Detect which cell encompasses the target text, then output its [X, Y] center coordinate. 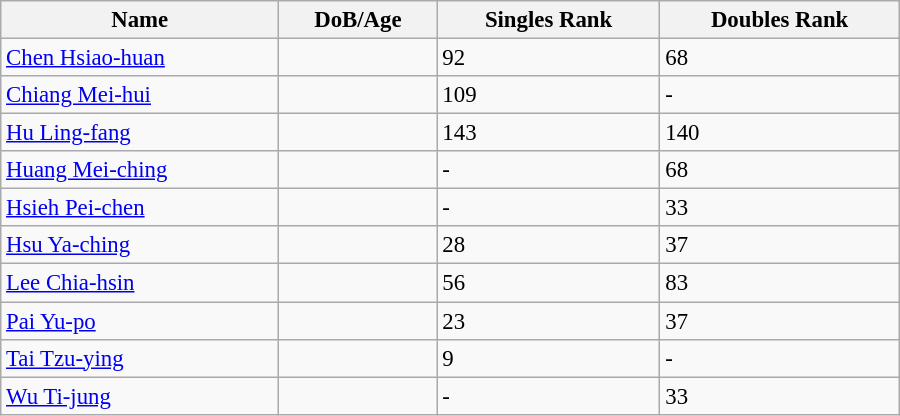
Huang Mei-ching [140, 170]
DoB/Age [358, 20]
Chiang Mei-hui [140, 95]
28 [548, 245]
Singles Rank [548, 20]
Chen Hsiao-huan [140, 58]
Hu Ling-fang [140, 133]
Wu Ti-jung [140, 396]
Pai Yu-po [140, 321]
109 [548, 95]
143 [548, 133]
92 [548, 58]
83 [780, 283]
140 [780, 133]
Hsu Ya-ching [140, 245]
23 [548, 321]
9 [548, 358]
Tai Tzu-ying [140, 358]
Lee Chia-hsin [140, 283]
Name [140, 20]
Doubles Rank [780, 20]
56 [548, 283]
Hsieh Pei-chen [140, 208]
